Capture the cell that displays the provided text and extract its [X, Y] central coordinate. 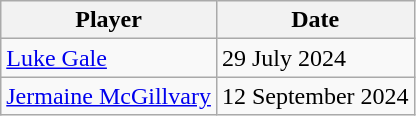
29 July 2024 [315, 58]
Player [109, 20]
Date [315, 20]
Luke Gale [109, 58]
Jermaine McGillvary [109, 96]
12 September 2024 [315, 96]
